Pinpoint the cell where the given text exists, returning its [X, Y] midpoint coordinate. 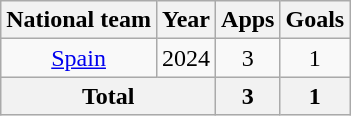
National team [79, 20]
Year [186, 20]
Goals [315, 20]
Total [108, 96]
2024 [186, 58]
Apps [248, 20]
Spain [79, 58]
